Provide the (X, Y) coordinate of the cell's center where the given text is located.  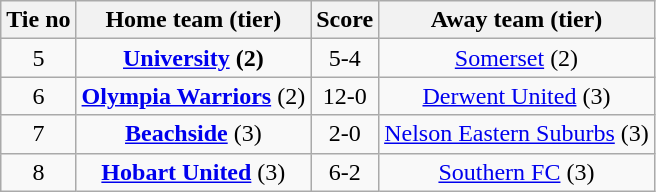
5 (38, 58)
Tie no (38, 20)
Hobart United (3) (194, 172)
Olympia Warriors (2) (194, 96)
6-2 (345, 172)
7 (38, 134)
12-0 (345, 96)
Score (345, 20)
5-4 (345, 58)
6 (38, 96)
University (2) (194, 58)
Southern FC (3) (517, 172)
Somerset (2) (517, 58)
Home team (tier) (194, 20)
Nelson Eastern Suburbs (3) (517, 134)
Away team (tier) (517, 20)
Beachside (3) (194, 134)
2-0 (345, 134)
Derwent United (3) (517, 96)
8 (38, 172)
